Return the [x, y] coordinate for the center point of the cell that contains the specified text.  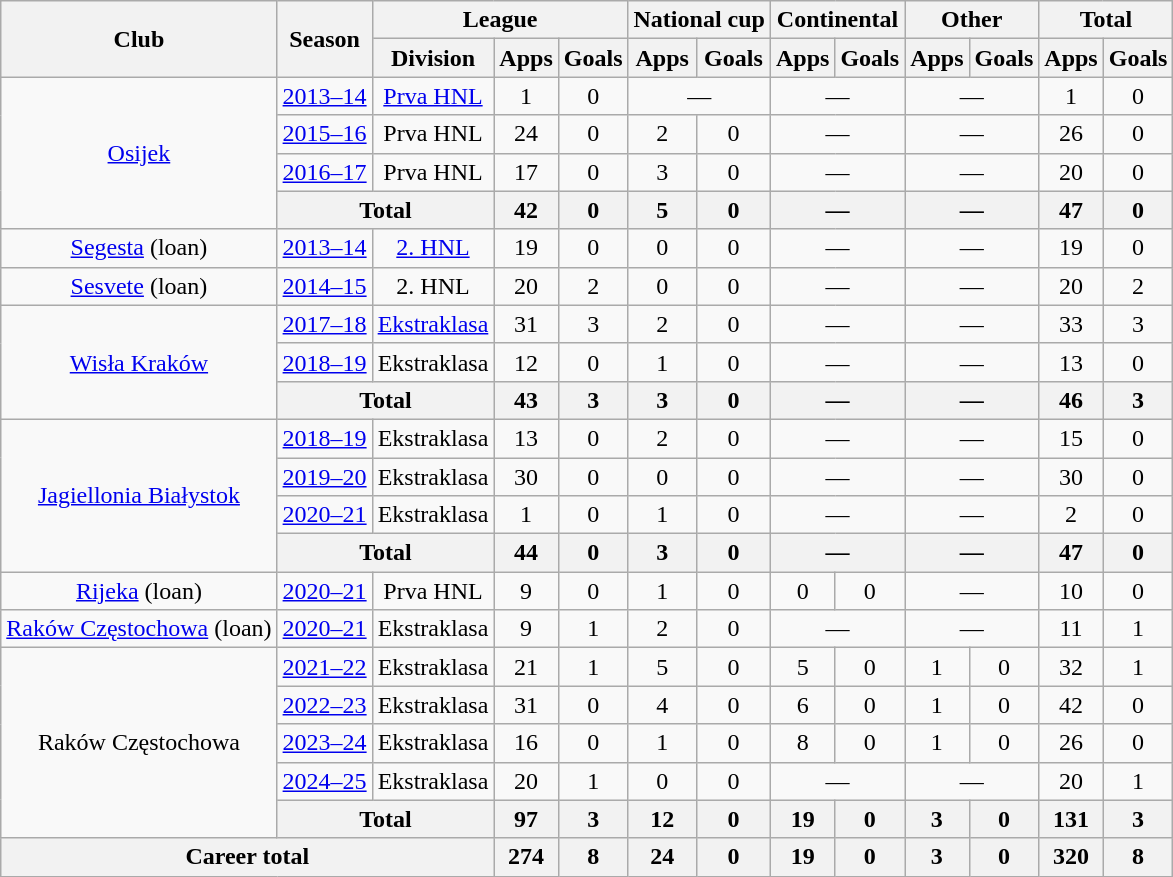
League [500, 20]
Season [324, 39]
10 [1071, 591]
Sesvete (loan) [139, 286]
Continental [837, 20]
Segesta (loan) [139, 248]
2022–23 [324, 705]
44 [526, 553]
2023–24 [324, 743]
Other [972, 20]
Wisła Kraków [139, 362]
11 [1071, 629]
Rijeka (loan) [139, 591]
15 [1071, 438]
46 [1071, 400]
National cup [699, 20]
131 [1071, 819]
21 [526, 667]
Career total [248, 857]
17 [526, 172]
33 [1071, 324]
43 [526, 400]
Jagiellonia Białystok [139, 495]
Osijek [139, 153]
Club [139, 39]
2016–17 [324, 172]
2014–15 [324, 286]
2019–20 [324, 477]
32 [1071, 667]
16 [526, 743]
2021–22 [324, 667]
2024–25 [324, 781]
6 [802, 705]
Raków Częstochowa (loan) [139, 629]
97 [526, 819]
320 [1071, 857]
2017–18 [324, 324]
Division [433, 58]
274 [526, 857]
4 [662, 705]
2015–16 [324, 134]
Raków Częstochowa [139, 743]
